Locate the cell with the specified text and output its [X, Y] center coordinate. 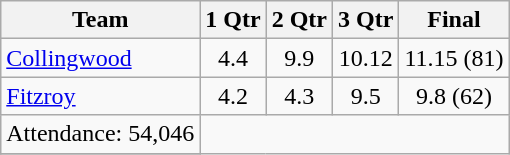
2 Qtr [299, 20]
9.9 [299, 58]
Collingwood [100, 58]
Attendance: 54,046 [100, 134]
10.12 [366, 58]
4.4 [233, 58]
9.8 (62) [454, 96]
Final [454, 20]
Team [100, 20]
1 Qtr [233, 20]
4.3 [299, 96]
11.15 (81) [454, 58]
Fitzroy [100, 96]
9.5 [366, 96]
3 Qtr [366, 20]
4.2 [233, 96]
